Pinpoint the cell where the given text exists, returning its (X, Y) midpoint coordinate. 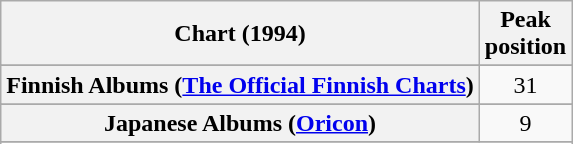
Chart (1994) (240, 34)
31 (525, 85)
9 (525, 123)
Japanese Albums (Oricon) (240, 123)
Peakposition (525, 34)
Finnish Albums (The Official Finnish Charts) (240, 85)
